Capture the cell that displays the provided text and extract its [X, Y] central coordinate. 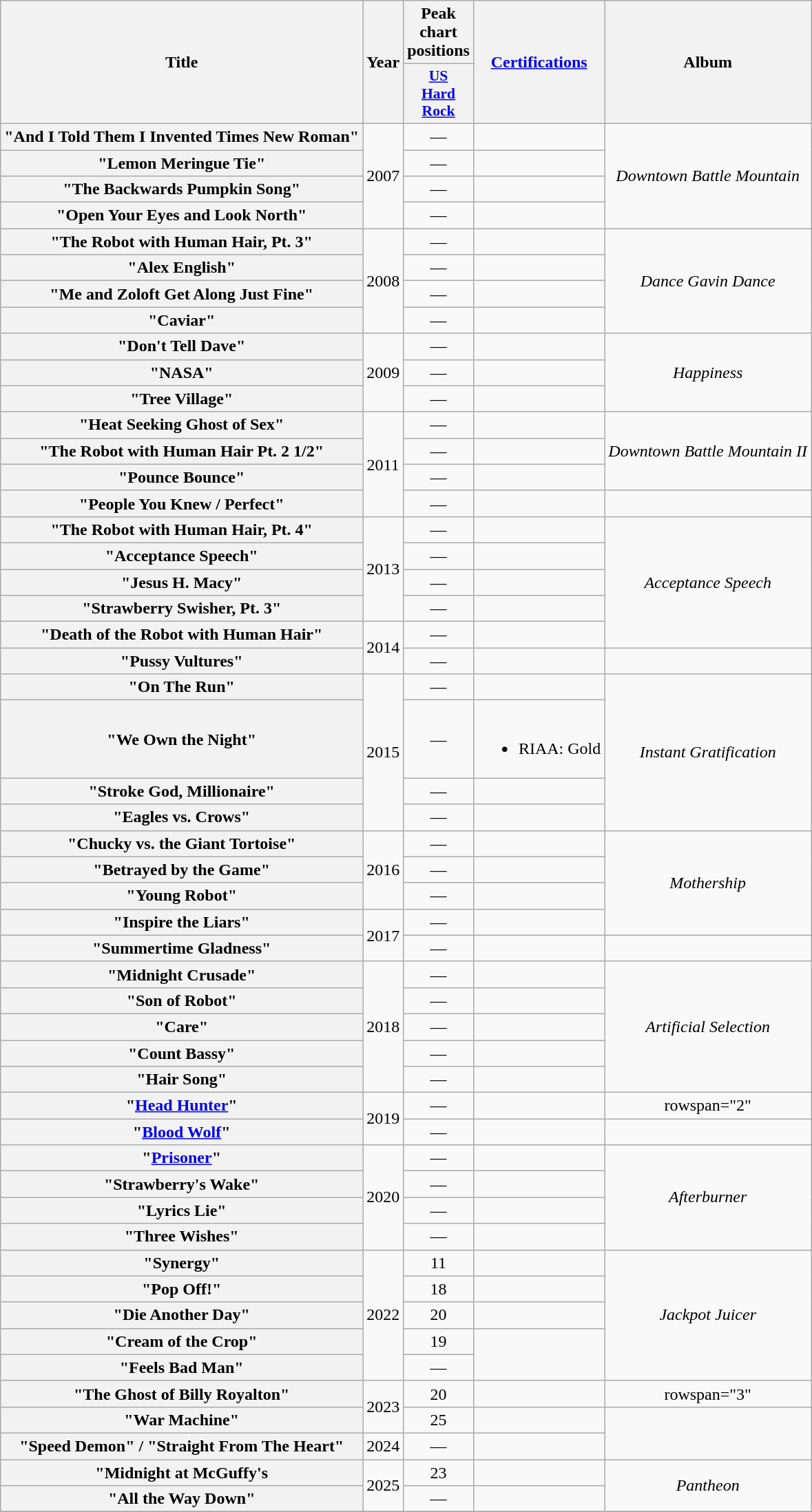
19 [439, 1341]
2020 [383, 1197]
2013 [383, 569]
"We Own the Night" [182, 739]
Year [383, 62]
11 [439, 1263]
Acceptance Speech [708, 582]
Title [182, 62]
25 [439, 1420]
"Midnight at McGuffy's [182, 1473]
"War Machine" [182, 1420]
"The Ghost of Billy Royalton" [182, 1394]
rowspan="2" [708, 1106]
"Jesus H. Macy" [182, 582]
Album [708, 62]
Pantheon [708, 1486]
"Feels Bad Man" [182, 1367]
"Tree Village" [182, 399]
"Stroke God, Millionaire" [182, 791]
Happiness [708, 372]
"The Backwards Pumpkin Song" [182, 189]
"Care" [182, 1027]
RIAA: Gold [539, 739]
"Eagles vs. Crows" [182, 817]
"Strawberry Swisher, Pt. 3" [182, 609]
"And I Told Them I Invented Times New Roman" [182, 136]
Downtown Battle Mountain [708, 176]
"Lemon Meringue Tie" [182, 163]
2011 [383, 464]
"On The Run" [182, 687]
Dance Gavin Dance [708, 281]
2016 [383, 870]
2017 [383, 935]
"Strawberry's Wake" [182, 1184]
2024 [383, 1446]
"Betrayed by the Game" [182, 870]
"Head Hunter" [182, 1106]
rowspan="3" [708, 1394]
2008 [383, 281]
"Son of Robot" [182, 1000]
2023 [383, 1407]
"Pounce Bounce" [182, 477]
"Lyrics Lie" [182, 1210]
23 [439, 1473]
"Synergy" [182, 1263]
"Me and Zoloft Get Along Just Fine" [182, 294]
Mothership [708, 883]
"Death of the Robot with Human Hair" [182, 635]
Instant Gratification [708, 752]
2019 [383, 1119]
"Alex English" [182, 268]
"Young Robot" [182, 896]
2015 [383, 752]
"Cream of the Crop" [182, 1341]
"The Robot with Human Hair, Pt. 3" [182, 242]
Afterburner [708, 1197]
"Blood Wolf" [182, 1132]
"All the Way Down" [182, 1499]
"Acceptance Speech" [182, 556]
18 [439, 1289]
"People You Knew / Perfect" [182, 503]
"Die Another Day" [182, 1315]
"Pop Off!" [182, 1289]
"Midnight Crusade" [182, 974]
"NASA" [182, 372]
"Chucky vs. the Giant Tortoise" [182, 843]
Peak chart positions [439, 32]
2014 [383, 648]
"Inspire the Liars" [182, 922]
Certifications [539, 62]
"Open Your Eyes and Look North" [182, 216]
"Heat Seeking Ghost of Sex" [182, 425]
"Summertime Gladness" [182, 948]
"Pussy Vultures" [182, 661]
2007 [383, 176]
USHard Rock [439, 94]
2009 [383, 372]
Downtown Battle Mountain II [708, 451]
"The Robot with Human Hair Pt. 2 1/2" [182, 451]
"Prisoner" [182, 1158]
"Don't Tell Dave" [182, 346]
2022 [383, 1315]
2018 [383, 1027]
"Speed Demon" / "Straight From The Heart" [182, 1446]
"Count Bassy" [182, 1053]
"Caviar" [182, 320]
"Hair Song" [182, 1080]
Artificial Selection [708, 1027]
"The Robot with Human Hair, Pt. 4" [182, 529]
"Three Wishes" [182, 1237]
Jackpot Juicer [708, 1315]
2025 [383, 1486]
